Find where the given text appears and provide that cell's center as (X, Y) coordinate. 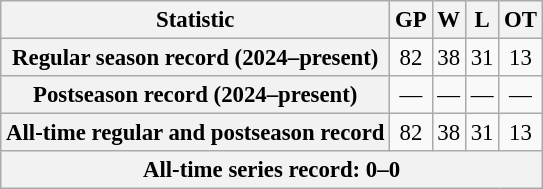
OT (521, 20)
Regular season record (2024–present) (196, 58)
L (482, 20)
All-time regular and postseason record (196, 133)
GP (411, 20)
Statistic (196, 20)
All-time series record: 0–0 (272, 170)
Postseason record (2024–present) (196, 95)
W (448, 20)
